Return the [x, y] coordinate for the center point of the cell that contains the specified text.  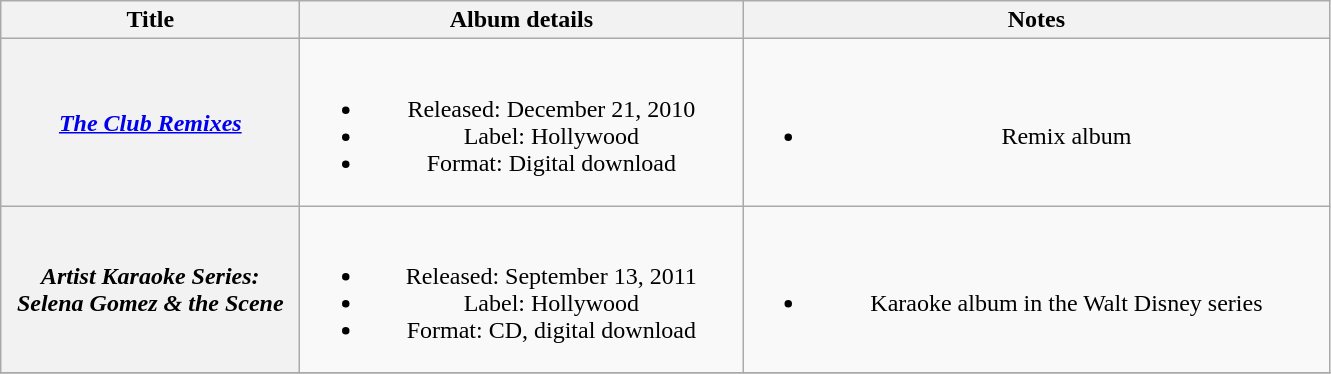
Released: December 21, 2010Label: HollywoodFormat: Digital download [522, 122]
Released: September 13, 2011Label: HollywoodFormat: CD, digital download [522, 290]
Artist Karaoke Series: Selena Gomez & the Scene [150, 290]
Remix album [1036, 122]
The Club Remixes [150, 122]
Title [150, 20]
Notes [1036, 20]
Album details [522, 20]
Karaoke album in the Walt Disney series [1036, 290]
